From the cell containing the given text, extract its center point as [x, y] coordinate. 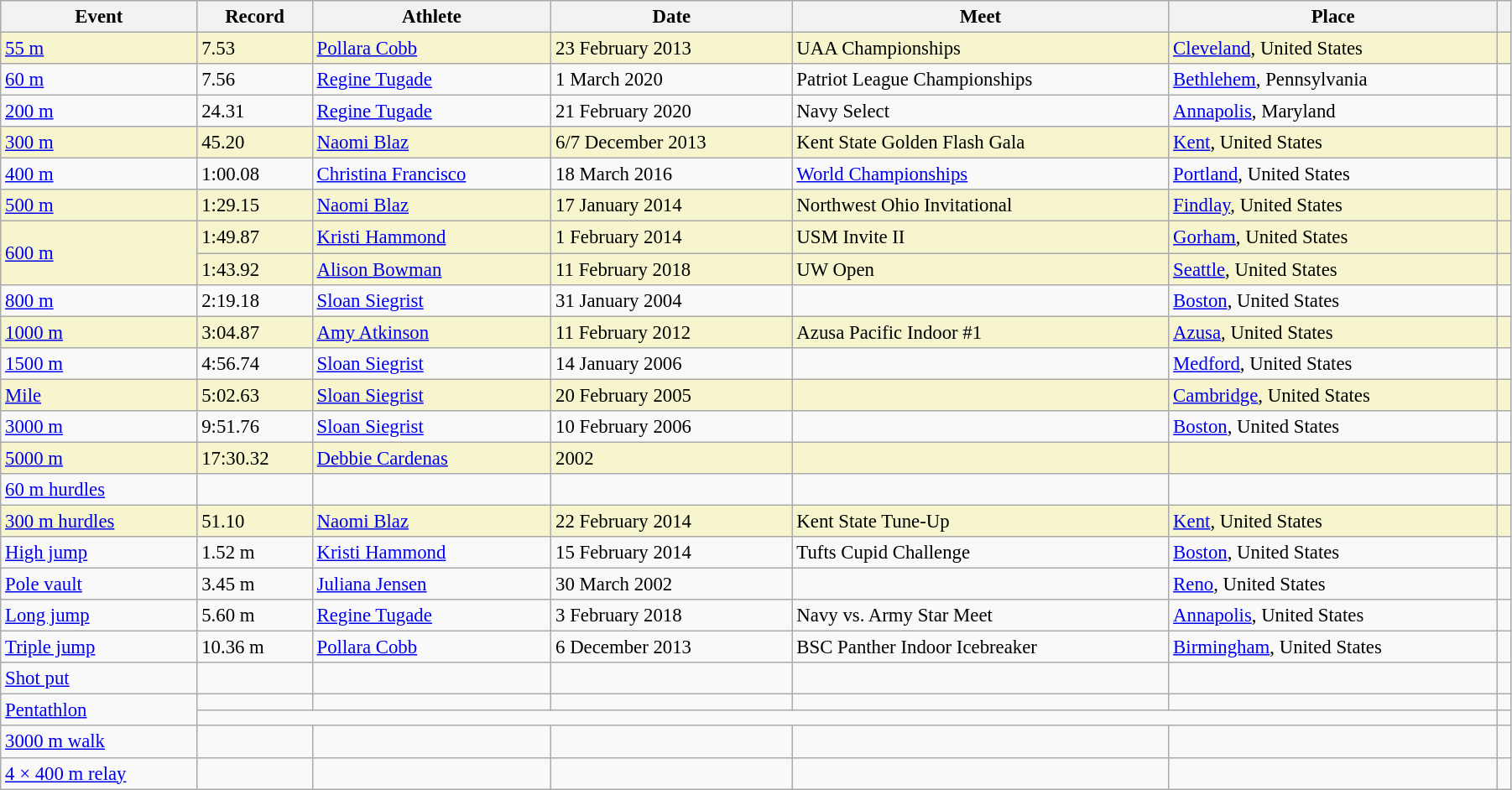
3 February 2018 [671, 616]
Azusa, United States [1333, 332]
Pentathlon [99, 710]
3000 m walk [99, 742]
21 February 2020 [671, 112]
Event [99, 17]
Cambridge, United States [1333, 395]
23 February 2013 [671, 49]
Navy Select [980, 112]
1000 m [99, 332]
World Championships [980, 174]
11 February 2018 [671, 269]
Mile [99, 395]
Bethlehem, Pennsylvania [1333, 80]
Findlay, United States [1333, 205]
600 m [99, 253]
300 m hurdles [99, 521]
Northwest Ohio Invitational [980, 205]
3000 m [99, 427]
4:56.74 [255, 363]
Long jump [99, 616]
200 m [99, 112]
Cleveland, United States [1333, 49]
6/7 December 2013 [671, 143]
45.20 [255, 143]
300 m [99, 143]
USM Invite II [980, 237]
Patriot League Championships [980, 80]
2:19.18 [255, 300]
Gorham, United States [1333, 237]
55 m [99, 49]
31 January 2004 [671, 300]
6 December 2013 [671, 647]
7.56 [255, 80]
10 February 2006 [671, 427]
1 March 2020 [671, 80]
1:29.15 [255, 205]
800 m [99, 300]
17:30.32 [255, 458]
51.10 [255, 521]
3.45 m [255, 585]
60 m [99, 80]
Navy vs. Army Star Meet [980, 616]
5.60 m [255, 616]
Annapolis, Maryland [1333, 112]
Reno, United States [1333, 585]
2002 [671, 458]
15 February 2014 [671, 553]
Place [1333, 17]
1:49.87 [255, 237]
9:51.76 [255, 427]
UAA Championships [980, 49]
5:02.63 [255, 395]
60 m hurdles [99, 490]
Date [671, 17]
22 February 2014 [671, 521]
Alison Bowman [431, 269]
Seattle, United States [1333, 269]
24.31 [255, 112]
Athlete [431, 17]
1 February 2014 [671, 237]
400 m [99, 174]
Juliana Jensen [431, 585]
10.36 m [255, 647]
Triple jump [99, 647]
High jump [99, 553]
Pole vault [99, 585]
Amy Atkinson [431, 332]
Meet [980, 17]
Kent State Golden Flash Gala [980, 143]
BSC Panther Indoor Icebreaker [980, 647]
Kent State Tune-Up [980, 521]
Portland, United States [1333, 174]
3:04.87 [255, 332]
30 March 2002 [671, 585]
1500 m [99, 363]
7.53 [255, 49]
Record [255, 17]
Shot put [99, 678]
Azusa Pacific Indoor #1 [980, 332]
Birmingham, United States [1333, 647]
1.52 m [255, 553]
Debbie Cardenas [431, 458]
11 February 2012 [671, 332]
Tufts Cupid Challenge [980, 553]
1:00.08 [255, 174]
Christina Francisco [431, 174]
Medford, United States [1333, 363]
20 February 2005 [671, 395]
5000 m [99, 458]
Annapolis, United States [1333, 616]
UW Open [980, 269]
4 × 400 m relay [99, 773]
14 January 2006 [671, 363]
1:43.92 [255, 269]
500 m [99, 205]
18 March 2016 [671, 174]
17 January 2014 [671, 205]
